Search for the cell housing the specified text and yield its [x, y] center coordinate. 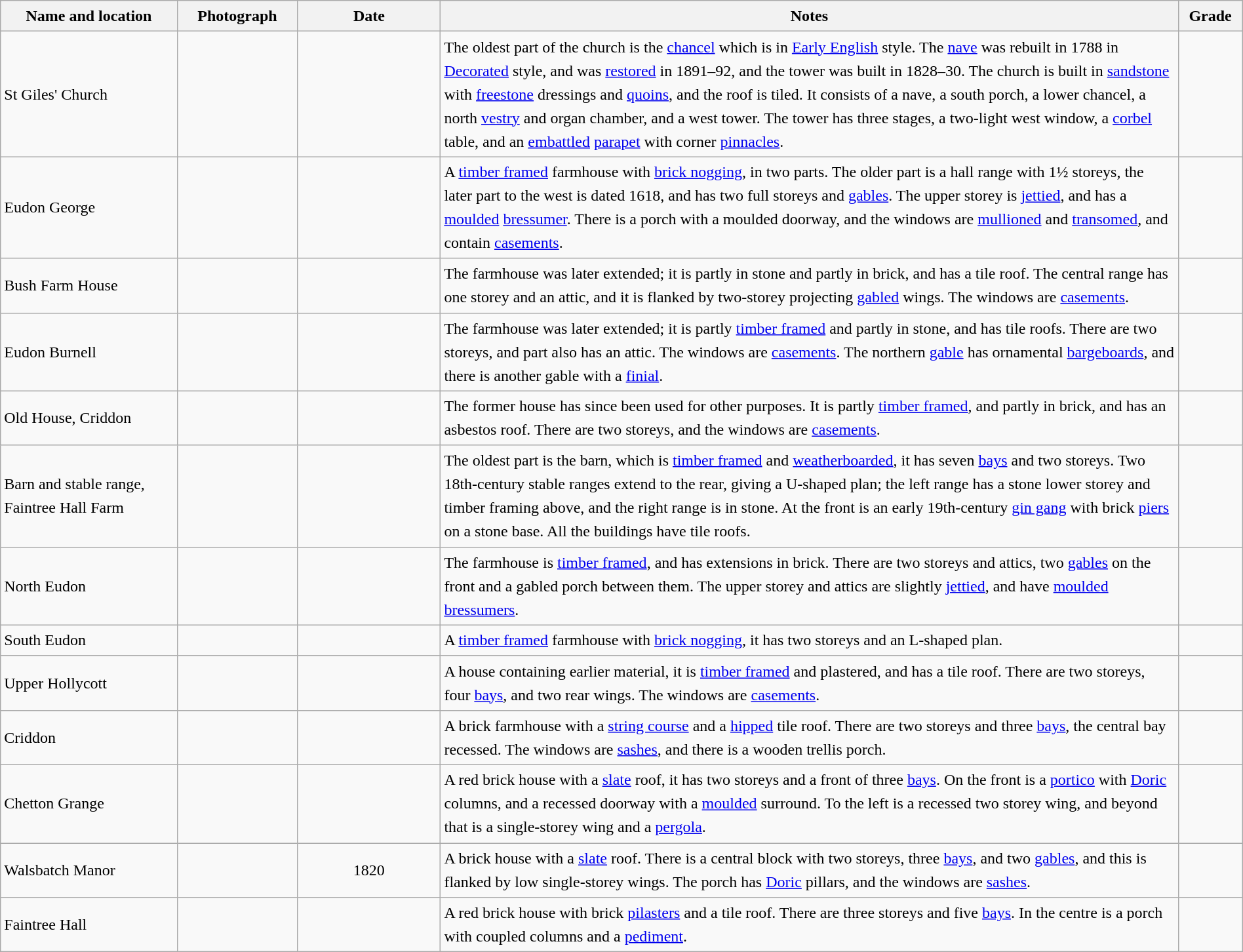
Barn and stable range,Faintree Hall Farm [89, 496]
Faintree Hall [89, 924]
1820 [369, 871]
North Eudon [89, 586]
Date [369, 16]
Photograph [237, 16]
A timber framed farmhouse with brick nogging, it has two storeys and an L-shaped plan. [809, 640]
Chetton Grange [89, 804]
Walsbatch Manor [89, 871]
South Eudon [89, 640]
Eudon George [89, 207]
St Giles' Church [89, 94]
Grade [1210, 16]
Criddon [89, 737]
Notes [809, 16]
Eudon Burnell [89, 351]
Upper Hollycott [89, 683]
Old House, Criddon [89, 418]
Name and location [89, 16]
Bush Farm House [89, 286]
